Extract the (x, y) coordinate from the center of the cell holding the provided text.  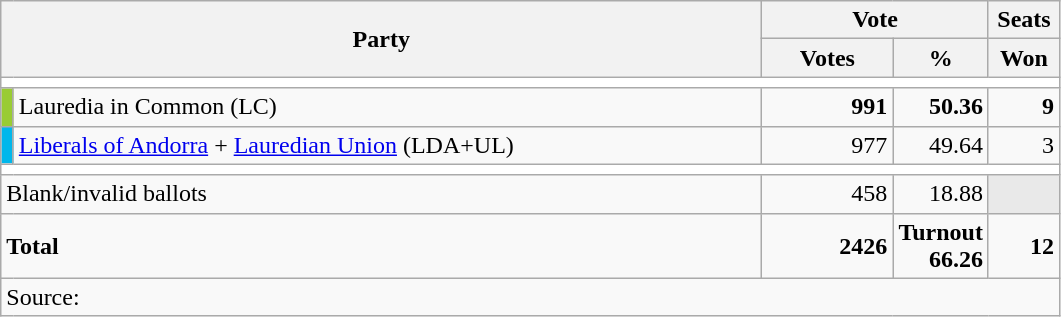
3 (1024, 145)
Votes (828, 58)
Seats (1024, 20)
Blank/invalid ballots (382, 194)
Total (382, 246)
991 (828, 107)
Party (382, 39)
% (941, 58)
12 (1024, 246)
9 (1024, 107)
50.36 (941, 107)
18.88 (941, 194)
Liberals of Andorra + Lauredian Union (LDA+UL) (387, 145)
458 (828, 194)
Turnout 66.26 (941, 246)
Vote (876, 20)
977 (828, 145)
Won (1024, 58)
2426 (828, 246)
Lauredia in Common (LC) (387, 107)
Source: (530, 297)
49.64 (941, 145)
